Locate the cell with the specified text and output its (X, Y) center coordinate. 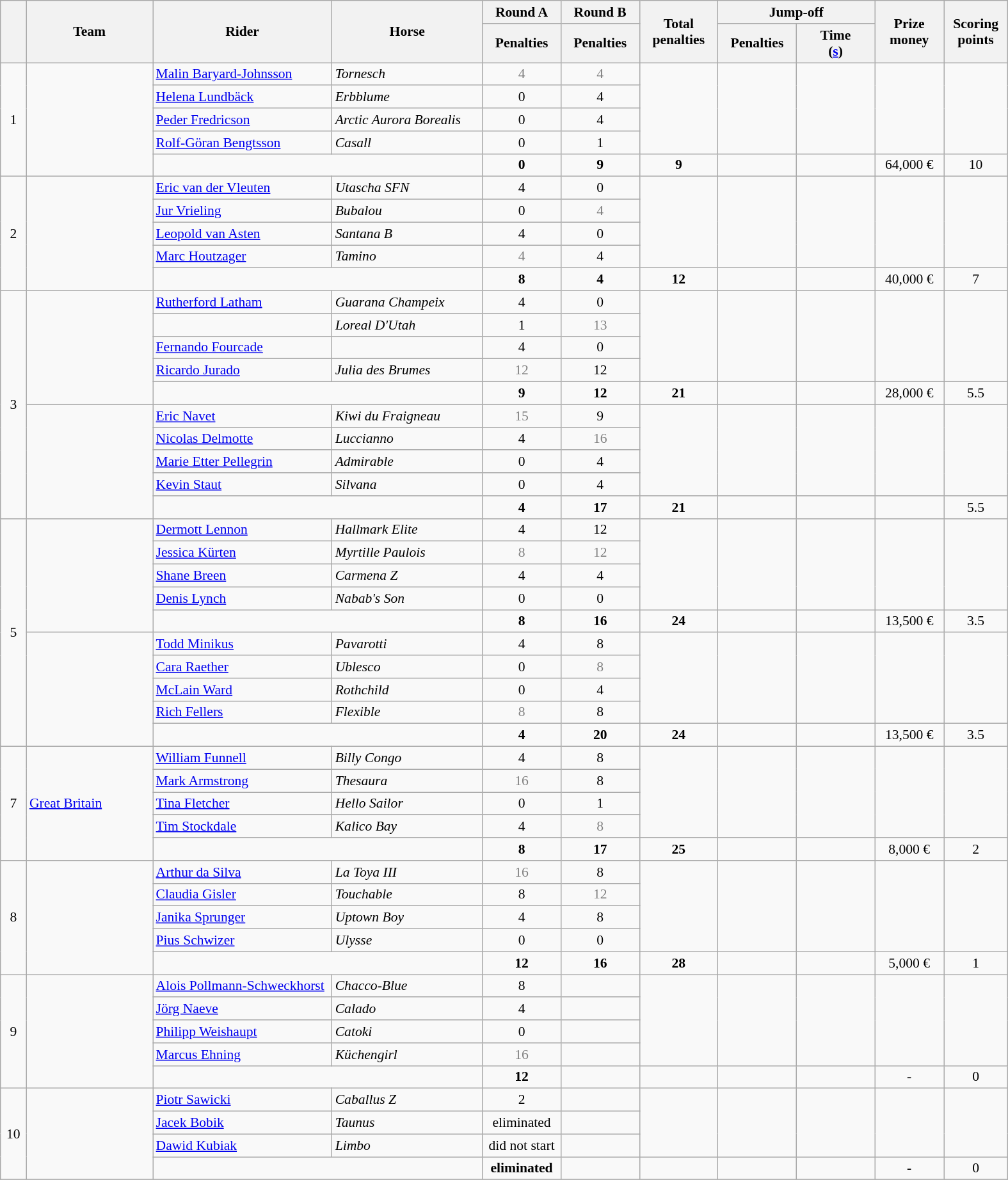
Peder Fredricson (242, 120)
Jessica Kürten (242, 553)
Admirable (407, 462)
Shane Breen (242, 576)
Tamino (407, 257)
25 (678, 849)
5 (13, 632)
Ublesco (407, 667)
Ulysse (407, 941)
Kiwi du Fraigneau (407, 416)
15 (522, 416)
did not start (522, 1145)
Denis Lynch (242, 598)
Hallmark Elite (407, 530)
Round B (600, 12)
Claudia Gisler (242, 895)
Eric Navet (242, 416)
Touchable (407, 895)
Mark Armstrong (242, 781)
Catoki (407, 1032)
Philipp Weishaupt (242, 1032)
Utascha SFN (407, 188)
Prizemoney (909, 32)
Limbo (407, 1145)
Flexible (407, 712)
Team (90, 32)
Dawid Kubiak (242, 1145)
Casall (407, 143)
Loreal D'Utah (407, 325)
Time(s) (836, 44)
Hello Sailor (407, 804)
Dermott Lennon (242, 530)
Julia des Brumes (407, 371)
Arctic Aurora Borealis (407, 120)
William Funnell (242, 758)
Eric van der Vleuten (242, 188)
Rider (242, 32)
Arthur da Silva (242, 872)
Kevin Staut (242, 484)
Total penalties (678, 32)
Alois Pollmann-Schweckhorst (242, 986)
Chacco-Blue (407, 986)
Guarana Champeix (407, 302)
Tornesch (407, 74)
Nicolas Delmotte (242, 439)
Thesaura (407, 781)
Billy Congo (407, 758)
Fernando Fourcade (242, 347)
Jur Vrieling (242, 211)
Uptown Boy (407, 918)
Ricardo Jurado (242, 371)
Jacek Bobik (242, 1123)
Malin Baryard-Johnsson (242, 74)
Jump-off (796, 12)
13 (600, 325)
Rolf-Göran Bengtsson (242, 143)
La Toya III (407, 872)
Küchengirl (407, 1055)
Tim Stockdale (242, 827)
Jörg Naeve (242, 1009)
Kalico Bay (407, 827)
Bubalou (407, 211)
3 (13, 404)
Myrtille Paulois (407, 553)
Pius Schwizer (242, 941)
Caballus Z (407, 1100)
Leopold van Asten (242, 234)
Silvana (407, 484)
Piotr Sawicki (242, 1100)
Scoringpoints (975, 32)
Calado (407, 1009)
Helena Lundbäck (242, 97)
Great Britain (90, 804)
Luccianno (407, 439)
Cara Raether (242, 667)
Horse (407, 32)
McLain Ward (242, 690)
Erbblume (407, 97)
Tina Fletcher (242, 804)
Pavarotti (407, 644)
Santana B (407, 234)
8,000 € (909, 849)
Rutherford Latham (242, 302)
40,000 € (909, 280)
Marcus Ehning (242, 1055)
Janika Sprunger (242, 918)
Round A (522, 12)
Marie Etter Pellegrin (242, 462)
Marc Houtzager (242, 257)
Taunus (407, 1123)
Nabab's Son (407, 598)
28,000 € (909, 394)
Rich Fellers (242, 712)
64,000 € (909, 165)
28 (678, 963)
5,000 € (909, 963)
Rothchild (407, 690)
20 (600, 735)
Todd Minikus (242, 644)
Carmena Z (407, 576)
